Return [x, y] of the center of cell containing provided text 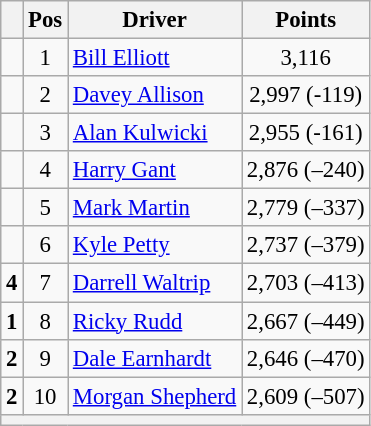
2,997 (-119) [306, 95]
7 [46, 283]
Dale Earnhardt [155, 358]
Davey Allison [155, 95]
Driver [155, 20]
5 [46, 208]
2,646 (–470) [306, 358]
2,609 (–507) [306, 396]
8 [46, 321]
10 [46, 396]
Pos [46, 20]
Bill Elliott [155, 58]
Ricky Rudd [155, 321]
Points [306, 20]
2,703 (–413) [306, 283]
Morgan Shepherd [155, 396]
2,779 (–337) [306, 208]
3,116 [306, 58]
Kyle Petty [155, 245]
2,737 (–379) [306, 245]
2,955 (-161) [306, 133]
9 [46, 358]
Darrell Waltrip [155, 283]
Alan Kulwicki [155, 133]
3 [46, 133]
Mark Martin [155, 208]
6 [46, 245]
2,667 (–449) [306, 321]
Harry Gant [155, 170]
2,876 (–240) [306, 170]
